Find where the given text appears and provide that cell's center as [x, y] coordinate. 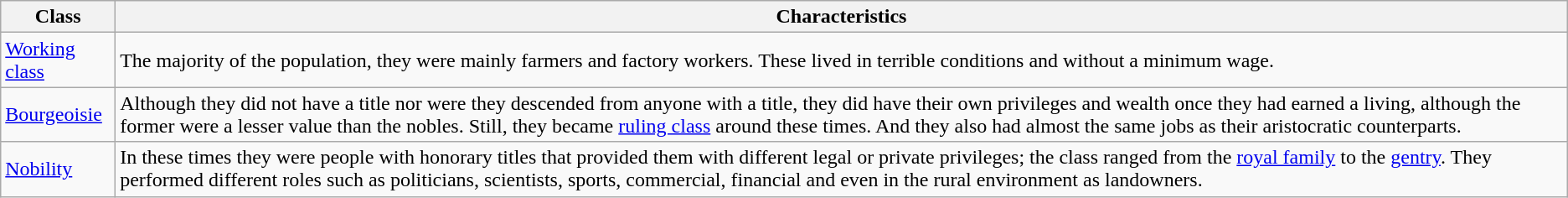
Nobility [59, 169]
Working class [59, 60]
Class [59, 17]
Characteristics [842, 17]
Bourgeoisie [59, 114]
The majority of the population, they were mainly farmers and factory workers. These lived in terrible conditions and without a minimum wage. [842, 60]
